Scan for the cell matching the given text and deliver its [X, Y] coordinate at center. 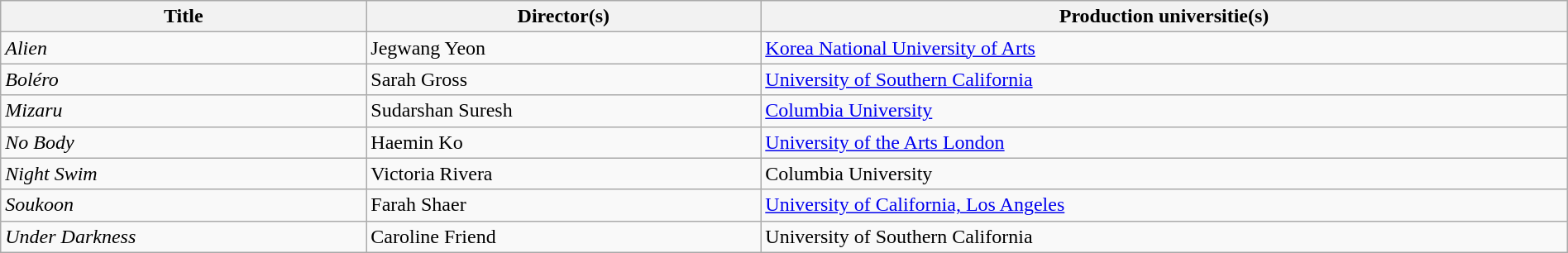
No Body [184, 142]
Sarah Gross [564, 79]
Farah Shaer [564, 205]
Mizaru [184, 111]
Boléro [184, 79]
Director(s) [564, 17]
Production universitie(s) [1164, 17]
Haemin Ko [564, 142]
Victoria Rivera [564, 174]
University of California, Los Angeles [1164, 205]
Korea National University of Arts [1164, 48]
Under Darkness [184, 236]
Sudarshan Suresh [564, 111]
Night Swim [184, 174]
Caroline Friend [564, 236]
Alien [184, 48]
Title [184, 17]
University of the Arts London [1164, 142]
Jegwang Yeon [564, 48]
Soukoon [184, 205]
